Pinpoint the cell where the given text exists, returning its [x, y] midpoint coordinate. 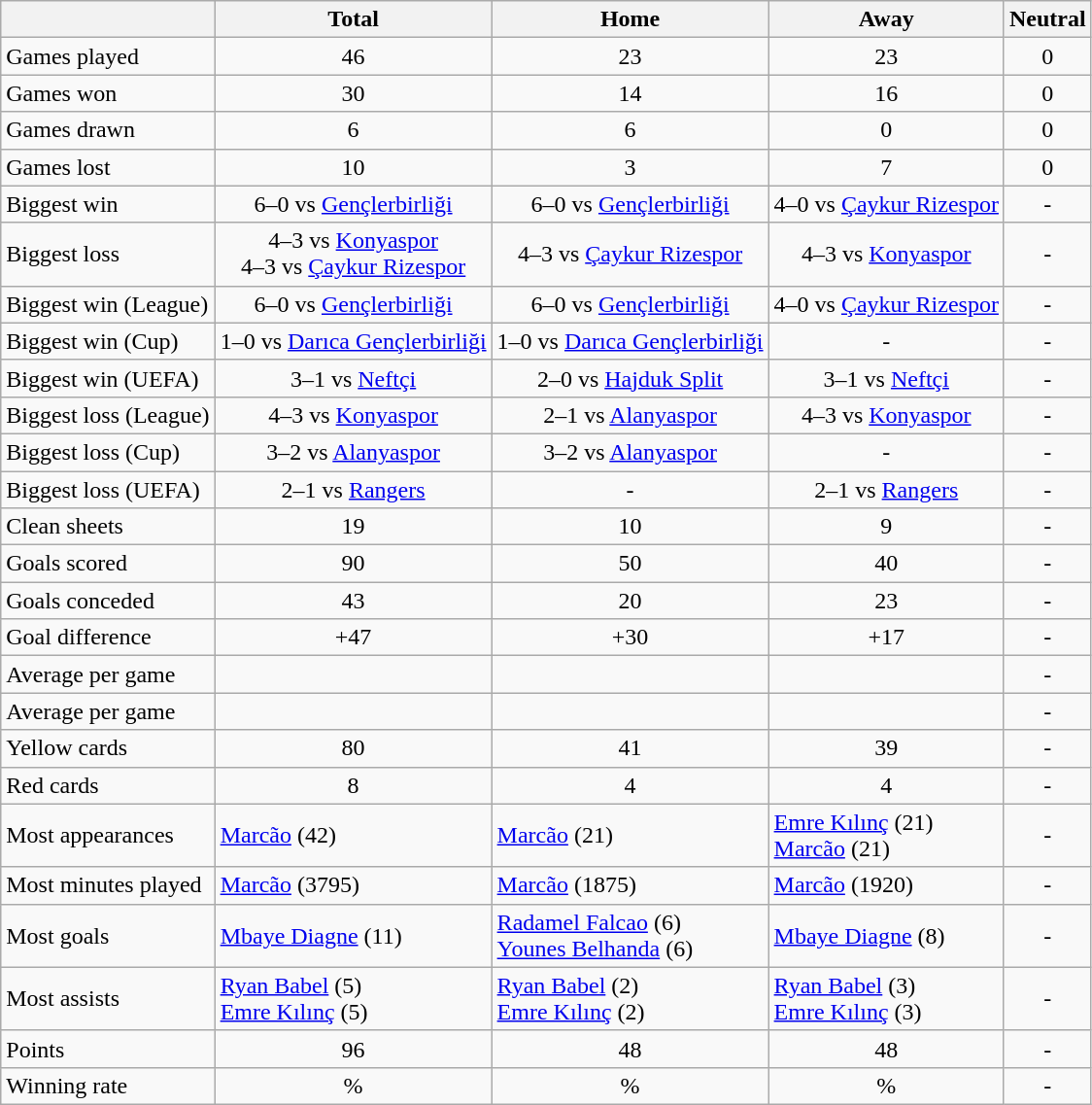
Games won [108, 93]
30 [354, 93]
20 [630, 601]
40 [886, 564]
14 [630, 93]
7 [886, 167]
Neutral [1047, 19]
Emre Kılınç (21) Marcão (21) [886, 836]
2–1 vs Alanyaspor [630, 415]
Radamel Falcao (6) Younes Belhanda (6) [630, 935]
Red cards [108, 785]
Marcão (1875) [630, 885]
Ryan Babel (3) Emre Kılınç (3) [886, 999]
Yellow cards [108, 748]
Marcão (1920) [886, 885]
Points [108, 1049]
Games drawn [108, 130]
Ryan Babel (5) Emre Kılınç (5) [354, 999]
50 [630, 564]
4–3 vs Çaykur Rizespor [630, 255]
Biggest win (League) [108, 304]
80 [354, 748]
2–0 vs Hajduk Split [630, 378]
+17 [886, 638]
Biggest win (Cup) [108, 341]
Mbaye Diagne (8) [886, 935]
Goals conceded [108, 601]
96 [354, 1049]
Marcão (3795) [354, 885]
Total [354, 19]
Goals scored [108, 564]
Ryan Babel (2) Emre Kılınç (2) [630, 999]
Marcão (42) [354, 836]
Goal difference [108, 638]
Biggest loss (UEFA) [108, 489]
3 [630, 167]
90 [354, 564]
Biggest loss (Cup) [108, 452]
41 [630, 748]
Mbaye Diagne (11) [354, 935]
Most goals [108, 935]
16 [886, 93]
Marcão (21) [630, 836]
+30 [630, 638]
Games played [108, 56]
Games lost [108, 167]
Clean sheets [108, 527]
39 [886, 748]
9 [886, 527]
+47 [354, 638]
46 [354, 56]
Away [886, 19]
Most appearances [108, 836]
Home [630, 19]
Biggest win (UEFA) [108, 378]
43 [354, 601]
Biggest win [108, 204]
Biggest loss (League) [108, 415]
19 [354, 527]
4–3 vs Konyaspor 4–3 vs Çaykur Rizespor [354, 255]
Most assists [108, 999]
Winning rate [108, 1086]
Most minutes played [108, 885]
8 [354, 785]
Biggest loss [108, 255]
